Extract the [X, Y] coordinate from the center of the cell holding the provided text.  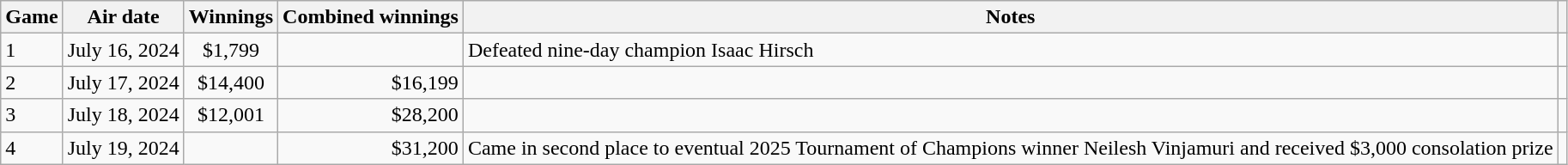
$28,200 [371, 115]
July 16, 2024 [124, 50]
Air date [124, 17]
July 17, 2024 [124, 82]
3 [32, 115]
Defeated nine-day champion Isaac Hirsch [1010, 50]
July 18, 2024 [124, 115]
Winnings [230, 17]
$16,199 [371, 82]
2 [32, 82]
Notes [1010, 17]
$31,200 [371, 148]
Came in second place to eventual 2025 Tournament of Champions winner Neilesh Vinjamuri and received $3,000 consolation prize [1010, 148]
$1,799 [230, 50]
1 [32, 50]
Game [32, 17]
Combined winnings [371, 17]
4 [32, 148]
$14,400 [230, 82]
July 19, 2024 [124, 148]
$12,001 [230, 115]
